From the cell containing the given text, extract its center point as [x, y] coordinate. 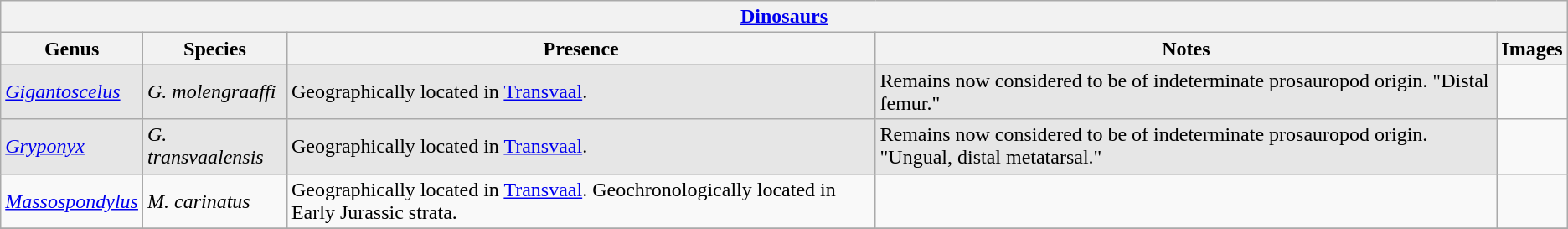
Gryponyx [72, 146]
Notes [1186, 49]
Gigantoscelus [72, 92]
Remains now considered to be of indeterminate prosauropod origin. "Ungual, distal metatarsal." [1186, 146]
Species [214, 49]
G. molengraaffi [214, 92]
Massospondylus [72, 201]
Genus [72, 49]
Remains now considered to be of indeterminate prosauropod origin. "Distal femur." [1186, 92]
Dinosaurs [784, 17]
M. carinatus [214, 201]
G. transvaalensis [214, 146]
Geographically located in Transvaal. Geochronologically located in Early Jurassic strata. [581, 201]
Images [1532, 49]
Presence [581, 49]
